Extract the (X, Y) coordinate from the center of the cell holding the provided text.  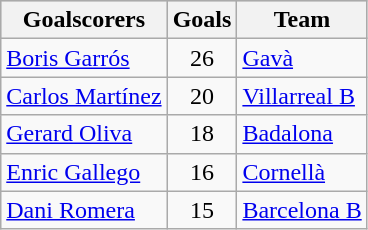
Dani Romera (84, 210)
Boris Garrós (84, 58)
Badalona (302, 134)
26 (202, 58)
15 (202, 210)
Cornellà (302, 172)
Team (302, 20)
20 (202, 96)
Carlos Martínez (84, 96)
Enric Gallego (84, 172)
Gavà (302, 58)
18 (202, 134)
Goals (202, 20)
16 (202, 172)
Barcelona B (302, 210)
Gerard Oliva (84, 134)
Goalscorers (84, 20)
Villarreal B (302, 96)
